Output the [x, y] coordinate of the center of the cell containing the given text.  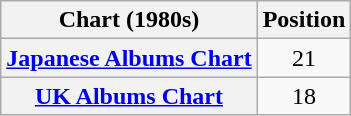
Position [304, 20]
UK Albums Chart [129, 96]
18 [304, 96]
Chart (1980s) [129, 20]
21 [304, 58]
Japanese Albums Chart [129, 58]
